Determine the (x, y) coordinate at the center of the cell enclosing the given text.  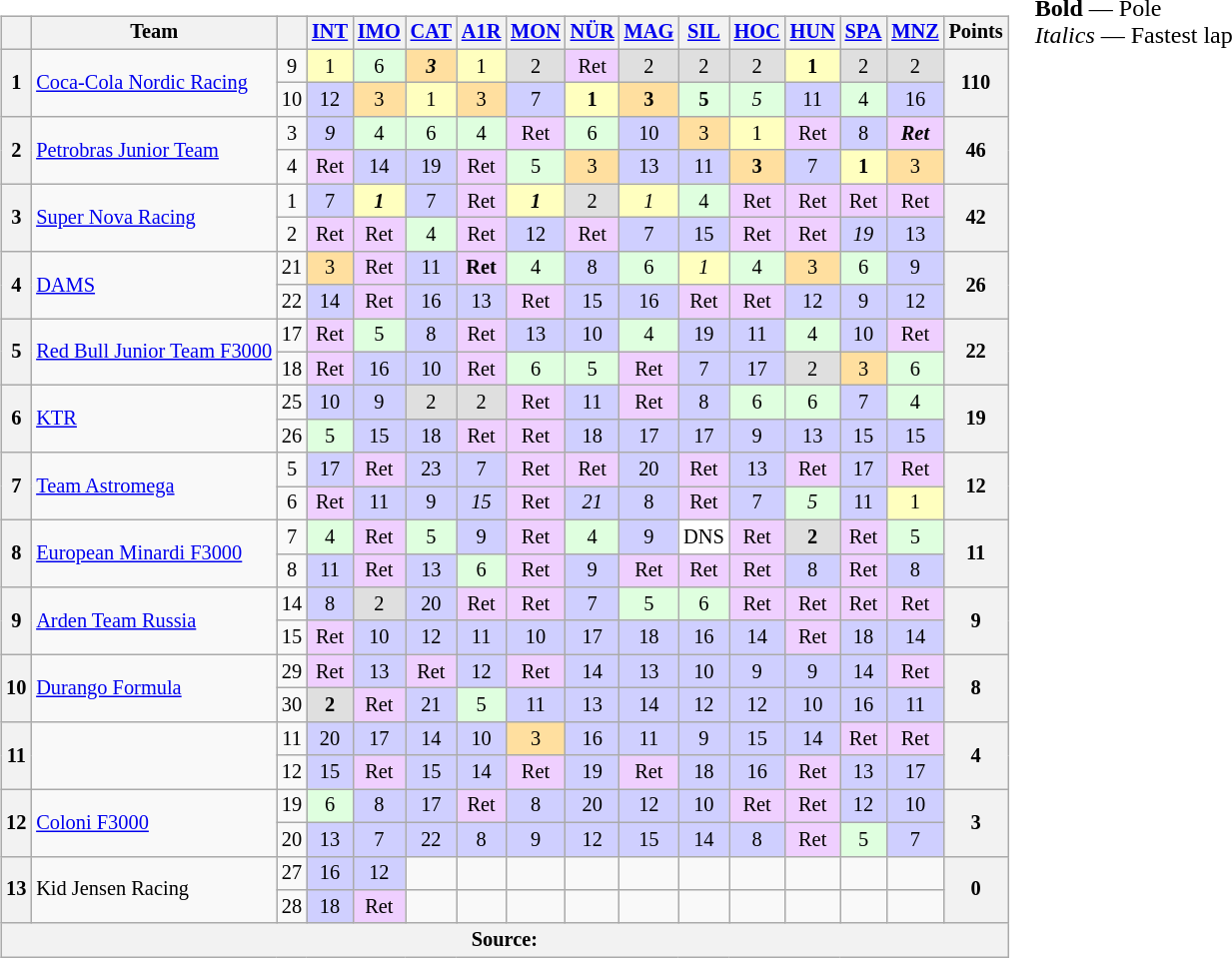
SIL (703, 33)
DAMS (154, 284)
Petrobras Junior Team (154, 150)
INT (330, 33)
Super Nova Racing (154, 218)
CAT (432, 33)
42 (976, 218)
European Minardi F3000 (154, 553)
Team Astromega (154, 485)
110 (976, 82)
29 (292, 671)
Team (154, 33)
MON (536, 33)
SPA (863, 33)
MAG (649, 33)
Points (976, 33)
Arden Team Russia (154, 621)
DNS (703, 536)
25 (292, 403)
Coca-Cola Nordic Racing (154, 82)
KTR (154, 420)
HOC (757, 33)
28 (292, 907)
27 (292, 873)
Durango Formula (154, 687)
Red Bull Junior Team F3000 (154, 352)
Kid Jensen Racing (154, 889)
23 (432, 470)
MNZ (915, 33)
A1R (482, 33)
HUN (813, 33)
0 (976, 889)
Coloni F3000 (154, 823)
30 (292, 705)
46 (976, 150)
NÜR (593, 33)
Source: (504, 940)
IMO (380, 33)
